Determine the (X, Y) coordinate at the center of the cell enclosing the given text.  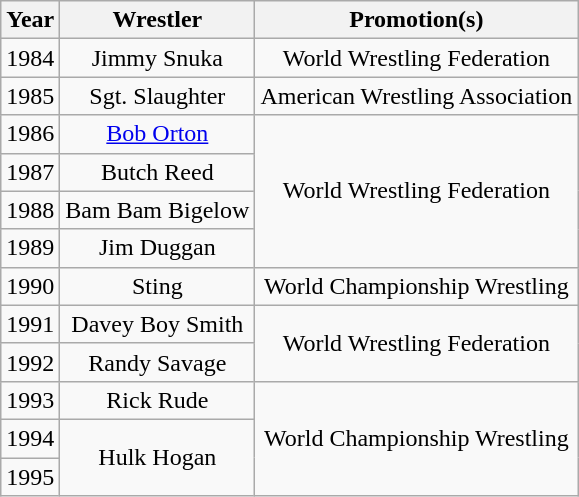
American Wrestling Association (416, 96)
1989 (30, 248)
1987 (30, 172)
Year (30, 20)
1985 (30, 96)
1990 (30, 286)
1995 (30, 477)
1986 (30, 134)
1994 (30, 438)
1993 (30, 400)
Randy Savage (158, 362)
Bam Bam Bigelow (158, 210)
Rick Rude (158, 400)
1984 (30, 58)
Bob Orton (158, 134)
Wrestler (158, 20)
Davey Boy Smith (158, 324)
Jimmy Snuka (158, 58)
1991 (30, 324)
1988 (30, 210)
Hulk Hogan (158, 457)
Sting (158, 286)
Promotion(s) (416, 20)
Butch Reed (158, 172)
1992 (30, 362)
Sgt. Slaughter (158, 96)
Jim Duggan (158, 248)
